Search for the cell housing the specified text and yield its (X, Y) center coordinate. 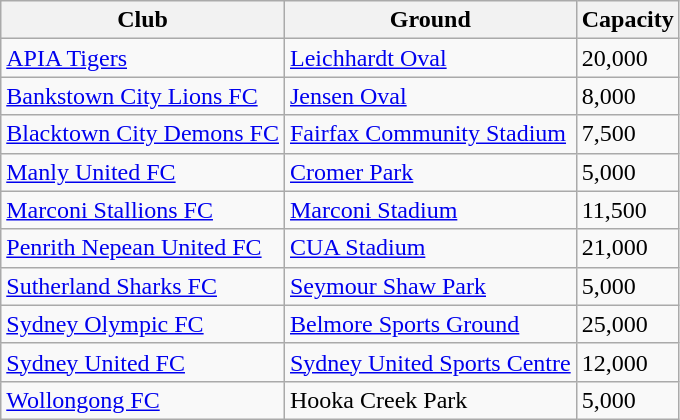
7,500 (628, 134)
Seymour Shaw Park (430, 286)
25,000 (628, 324)
Marconi Stadium (430, 210)
Ground (430, 20)
11,500 (628, 210)
Belmore Sports Ground (430, 324)
20,000 (628, 58)
Sutherland Sharks FC (143, 286)
Sydney Olympic FC (143, 324)
CUA Stadium (430, 248)
Penrith Nepean United FC (143, 248)
Sydney United Sports Centre (430, 362)
Marconi Stallions FC (143, 210)
Cromer Park (430, 172)
Jensen Oval (430, 96)
12,000 (628, 362)
APIA Tigers (143, 58)
Leichhardt Oval (430, 58)
Wollongong FC (143, 400)
21,000 (628, 248)
8,000 (628, 96)
Capacity (628, 20)
Blacktown City Demons FC (143, 134)
Club (143, 20)
Sydney United FC (143, 362)
Bankstown City Lions FC (143, 96)
Manly United FC (143, 172)
Hooka Creek Park (430, 400)
Fairfax Community Stadium (430, 134)
